Return the [X, Y] coordinate for the center point of the cell that contains the specified text.  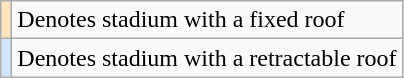
Denotes stadium with a fixed roof [207, 20]
Denotes stadium with a retractable roof [207, 58]
